Find where the given text appears and provide that cell's center as [X, Y] coordinate. 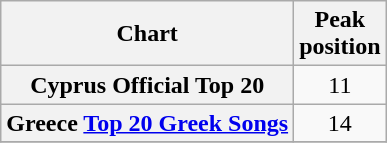
Chart [148, 34]
Greece Top 20 Greek Songs [148, 123]
11 [340, 85]
Peakposition [340, 34]
14 [340, 123]
Cyprus Official Top 20 [148, 85]
